Output the [x, y] coordinate of the center of the cell containing the given text.  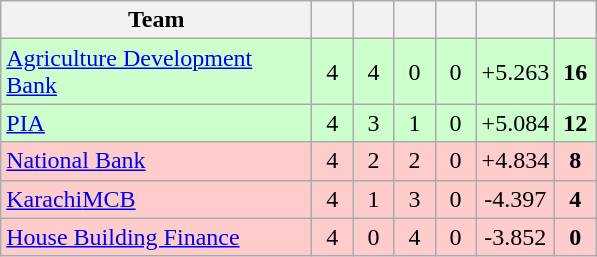
-3.852 [516, 237]
House Building Finance [156, 237]
16 [576, 72]
+4.834 [516, 161]
KarachiMCB [156, 199]
PIA [156, 123]
-4.397 [516, 199]
8 [576, 161]
National Bank [156, 161]
+5.084 [516, 123]
+5.263 [516, 72]
Agriculture Development Bank [156, 72]
12 [576, 123]
Team [156, 20]
